Scan for the cell matching the given text and deliver its [x, y] coordinate at center. 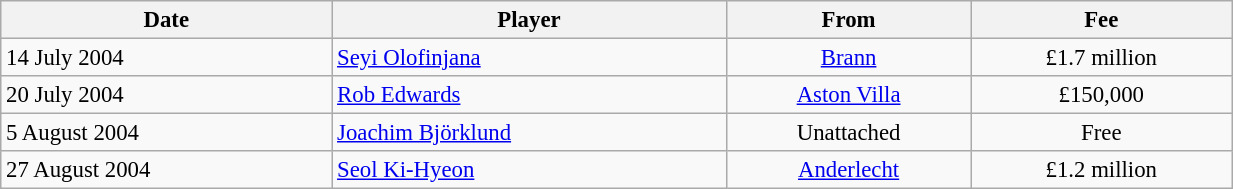
£1.2 million [1102, 170]
From [848, 20]
27 August 2004 [166, 170]
Free [1102, 133]
20 July 2004 [166, 95]
5 August 2004 [166, 133]
Player [529, 20]
Rob Edwards [529, 95]
Aston Villa [848, 95]
Date [166, 20]
Seol Ki-Hyeon [529, 170]
14 July 2004 [166, 58]
£150,000 [1102, 95]
£1.7 million [1102, 58]
Anderlecht [848, 170]
Joachim Björklund [529, 133]
Unattached [848, 133]
Seyi Olofinjana [529, 58]
Brann [848, 58]
Fee [1102, 20]
